Locate the cell with the specified text and output its [x, y] center coordinate. 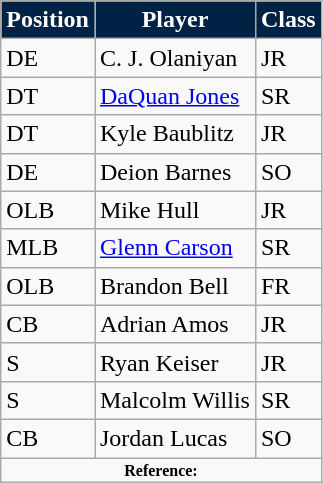
Reference: [161, 470]
Class [288, 20]
Deion Barnes [174, 172]
Kyle Baublitz [174, 134]
MLB [48, 248]
FR [288, 286]
C. J. Olaniyan [174, 58]
Ryan Keiser [174, 362]
Brandon Bell [174, 286]
Player [174, 20]
Position [48, 20]
Mike Hull [174, 210]
DaQuan Jones [174, 96]
Jordan Lucas [174, 438]
Adrian Amos [174, 324]
Glenn Carson [174, 248]
Malcolm Willis [174, 400]
